Search for the cell housing the specified text and yield its [x, y] center coordinate. 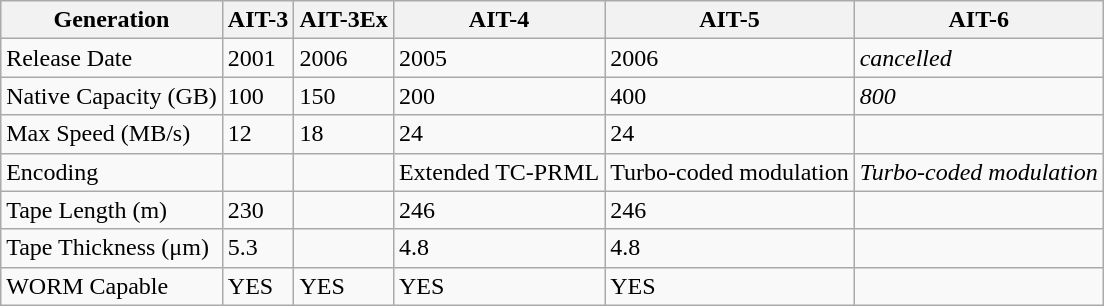
2005 [498, 58]
Release Date [112, 58]
12 [258, 134]
18 [344, 134]
Tape Length (m) [112, 210]
Extended TC-PRML [498, 172]
AIT-4 [498, 20]
Generation [112, 20]
AIT-5 [730, 20]
150 [344, 96]
WORM Capable [112, 286]
cancelled [978, 58]
AIT-3 [258, 20]
800 [978, 96]
230 [258, 210]
Max Speed (MB/s) [112, 134]
2001 [258, 58]
400 [730, 96]
AIT-3Ex [344, 20]
5.3 [258, 248]
200 [498, 96]
Native Capacity (GB) [112, 96]
Encoding [112, 172]
Tape Thickness (μm) [112, 248]
AIT-6 [978, 20]
100 [258, 96]
